Scan for the cell matching the given text and deliver its [X, Y] coordinate at center. 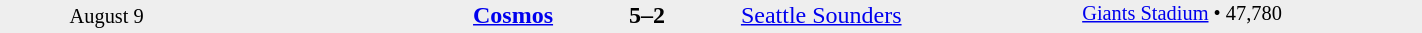
Seattle Sounders [910, 15]
August 9 [106, 16]
5–2 [648, 15]
Giants Stadium • 47,780 [1252, 16]
Cosmos [384, 15]
